Capture the cell that displays the provided text and extract its (X, Y) central coordinate. 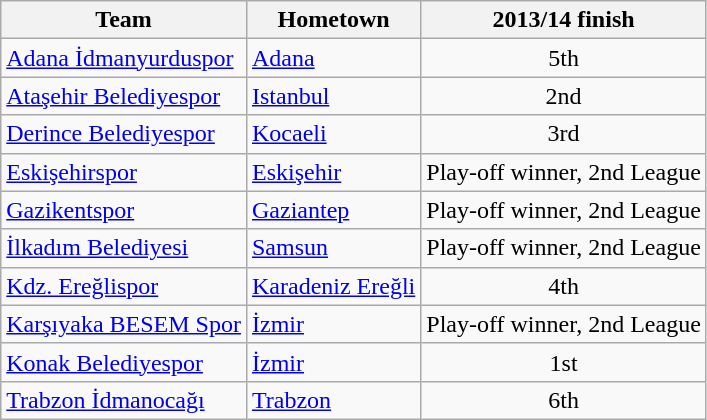
Eskişehir (333, 172)
Hometown (333, 20)
Ataşehir Belediyespor (124, 96)
Gazikentspor (124, 210)
5th (564, 58)
Konak Belediyespor (124, 362)
Gaziantep (333, 210)
Trabzon İdmanocağı (124, 400)
Derince Belediyespor (124, 134)
Karşıyaka BESEM Spor (124, 324)
Istanbul (333, 96)
4th (564, 286)
Samsun (333, 248)
Adana (333, 58)
Karadeniz Ereğli (333, 286)
Eskişehirspor (124, 172)
Trabzon (333, 400)
Adana İdmanyurduspor (124, 58)
Kocaeli (333, 134)
2013/14 finish (564, 20)
6th (564, 400)
2nd (564, 96)
Kdz. Ereğlispor (124, 286)
1st (564, 362)
3rd (564, 134)
Team (124, 20)
İlkadım Belediyesi (124, 248)
